Search for the cell housing the specified text and yield its (x, y) center coordinate. 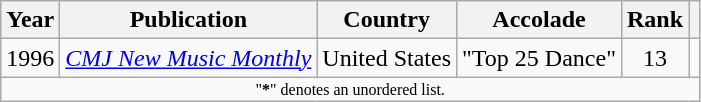
Year (30, 20)
Rank (654, 20)
Publication (188, 20)
United States (387, 58)
"*" denotes an unordered list. (350, 89)
Country (387, 20)
Accolade (540, 20)
"Top 25 Dance" (540, 58)
13 (654, 58)
CMJ New Music Monthly (188, 58)
1996 (30, 58)
